Return [x, y] of the center of cell containing provided text 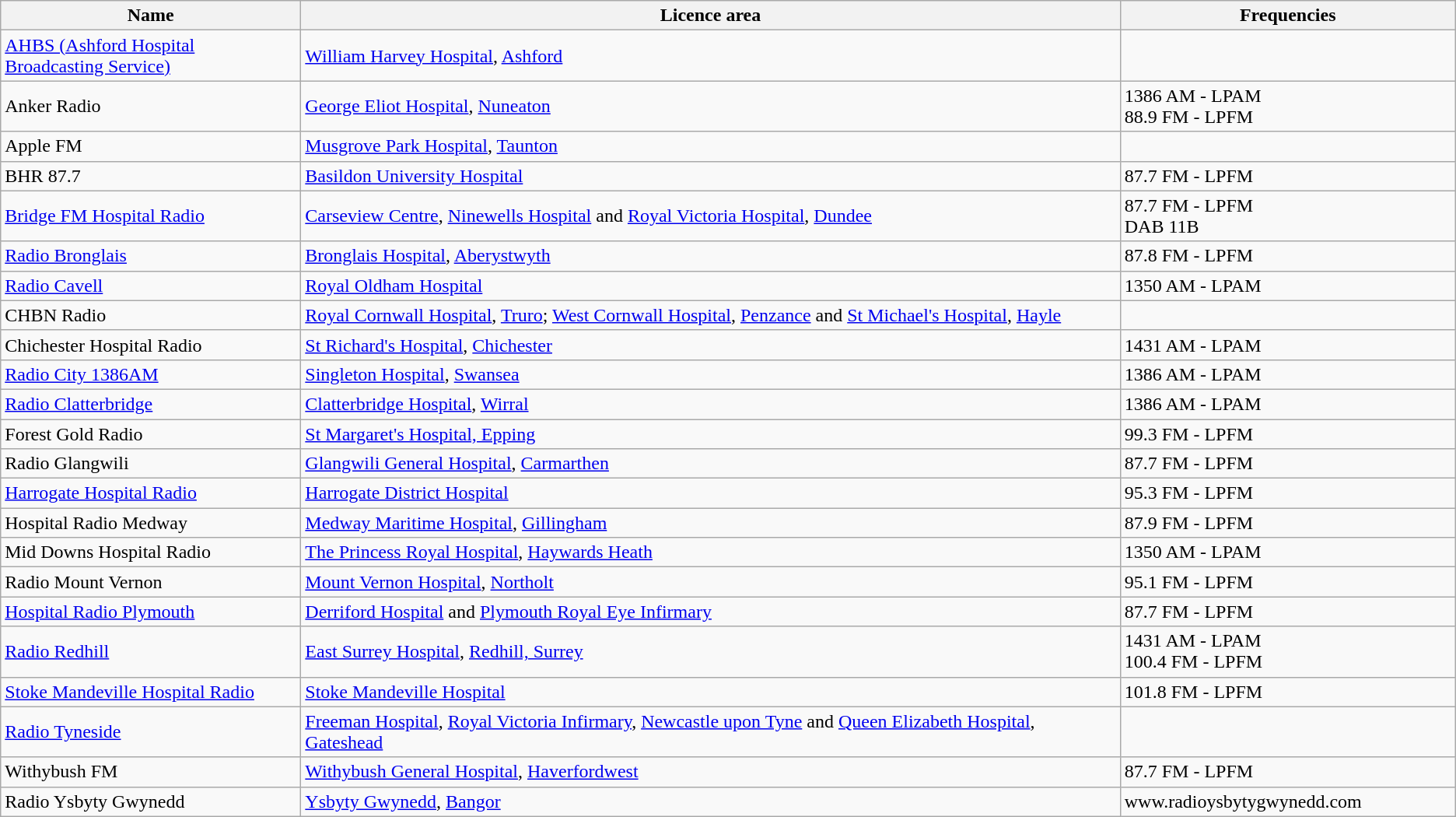
St Margaret's Hospital, Epping [711, 433]
87.8 FM - LPFM [1288, 256]
Harrogate District Hospital [711, 493]
Radio Mount Vernon [151, 582]
1431 AM - LPAM [1288, 345]
87.7 FM - LPFMDAB 11B [1288, 216]
99.3 FM - LPFM [1288, 433]
Harrogate Hospital Radio [151, 493]
St Richard's Hospital, Chichester [711, 345]
The Princess Royal Hospital, Haywards Heath [711, 552]
Radio City 1386AM [151, 374]
Radio Cavell [151, 286]
101.8 FM - LPFM [1288, 692]
Musgrove Park Hospital, Taunton [711, 146]
Singleton Hospital, Swansea [711, 374]
Bridge FM Hospital Radio [151, 216]
Forest Gold Radio [151, 433]
William Harvey Hospital, Ashford [711, 56]
87.9 FM - LPFM [1288, 523]
Radio Bronglais [151, 256]
Carseview Centre, Ninewells Hospital and Royal Victoria Hospital, Dundee [711, 216]
www.radioysbytygwynedd.com [1288, 801]
Radio Redhill [151, 652]
Apple FM [151, 146]
Glangwili General Hospital, Carmarthen [711, 464]
95.3 FM - LPFM [1288, 493]
BHR 87.7 [151, 176]
Hospital Radio Medway [151, 523]
Mid Downs Hospital Radio [151, 552]
Withybush General Hospital, Haverfordwest [711, 772]
AHBS (Ashford Hospital Broadcasting Service) [151, 56]
95.1 FM - LPFM [1288, 582]
Name [151, 16]
Radio Ysbyty Gwynedd [151, 801]
Hospital Radio Plymouth [151, 612]
Anker Radio [151, 106]
Mount Vernon Hospital, Northolt [711, 582]
1431 AM - LPAM100.4 FM - LPFM [1288, 652]
Royal Cornwall Hospital, Truro; West Cornwall Hospital, Penzance and St Michael's Hospital, Hayle [711, 315]
Chichester Hospital Radio [151, 345]
Withybush FM [151, 772]
Radio Glangwili [151, 464]
East Surrey Hospital, Redhill, Surrey [711, 652]
Derriford Hospital and Plymouth Royal Eye Infirmary [711, 612]
Bronglais Hospital, Aberystwyth [711, 256]
Radio Clatterbridge [151, 404]
Stoke Mandeville Hospital [711, 692]
Royal Oldham Hospital [711, 286]
Medway Maritime Hospital, Gillingham [711, 523]
CHBN Radio [151, 315]
Frequencies [1288, 16]
Radio Tyneside [151, 731]
Freeman Hospital, Royal Victoria Infirmary, Newcastle upon Tyne and Queen Elizabeth Hospital, Gateshead [711, 731]
Basildon University Hospital [711, 176]
George Eliot Hospital, Nuneaton [711, 106]
Stoke Mandeville Hospital Radio [151, 692]
1386 AM - LPAM88.9 FM - LPFM [1288, 106]
Ysbyty Gwynedd, Bangor [711, 801]
Clatterbridge Hospital, Wirral [711, 404]
Licence area [711, 16]
